Extract the [X, Y] coordinate from the center of the cell holding the provided text.  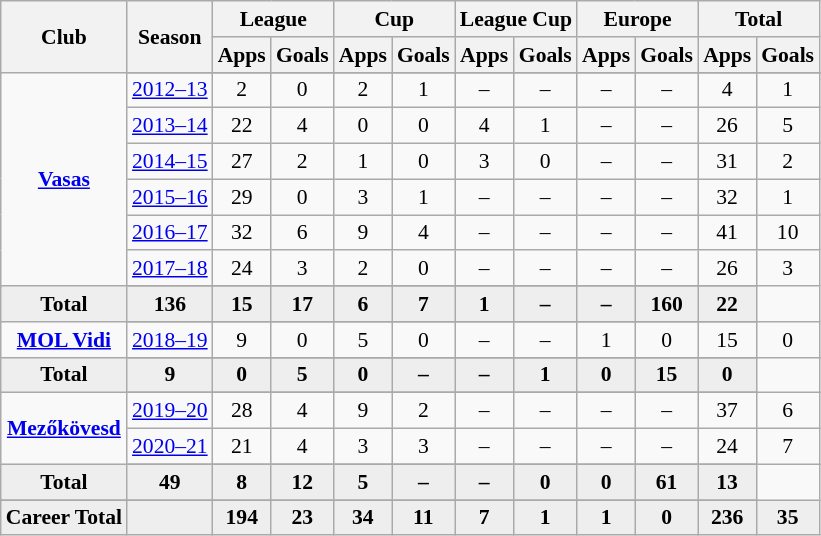
160 [666, 304]
23 [302, 518]
61 [666, 482]
Cup [394, 19]
13 [727, 482]
236 [727, 518]
17 [302, 304]
37 [727, 411]
2019–20 [170, 411]
28 [242, 411]
Season [170, 36]
2016–17 [170, 233]
2013–14 [170, 126]
31 [727, 162]
11 [424, 518]
League [274, 19]
2017–18 [170, 269]
35 [788, 518]
2020–21 [170, 447]
Europe [638, 19]
2014–15 [170, 162]
2015–16 [170, 197]
34 [363, 518]
Vasas [64, 179]
Club [64, 36]
10 [788, 233]
MOL Vidi [64, 340]
194 [242, 518]
29 [242, 197]
Mezőkövesd [64, 428]
2012–13 [170, 90]
Career Total [64, 518]
49 [170, 482]
21 [242, 447]
8 [242, 482]
27 [242, 162]
League Cup [516, 19]
12 [302, 482]
41 [727, 233]
136 [170, 304]
2018–19 [170, 340]
